Capture the cell that displays the provided text and extract its (x, y) central coordinate. 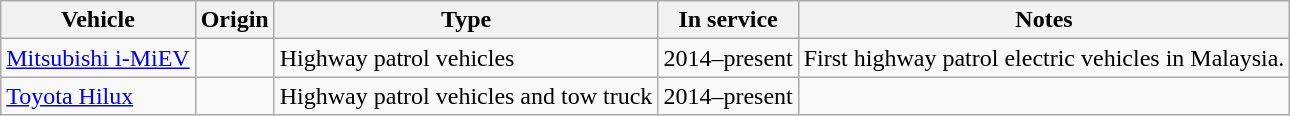
Vehicle (98, 20)
Toyota Hilux (98, 96)
Highway patrol vehicles and tow truck (466, 96)
Origin (234, 20)
Type (466, 20)
First highway patrol electric vehicles in Malaysia. (1044, 58)
Notes (1044, 20)
Mitsubishi i-MiEV (98, 58)
Highway patrol vehicles (466, 58)
In service (728, 20)
